Extract the (X, Y) coordinate from the center of the cell holding the provided text.  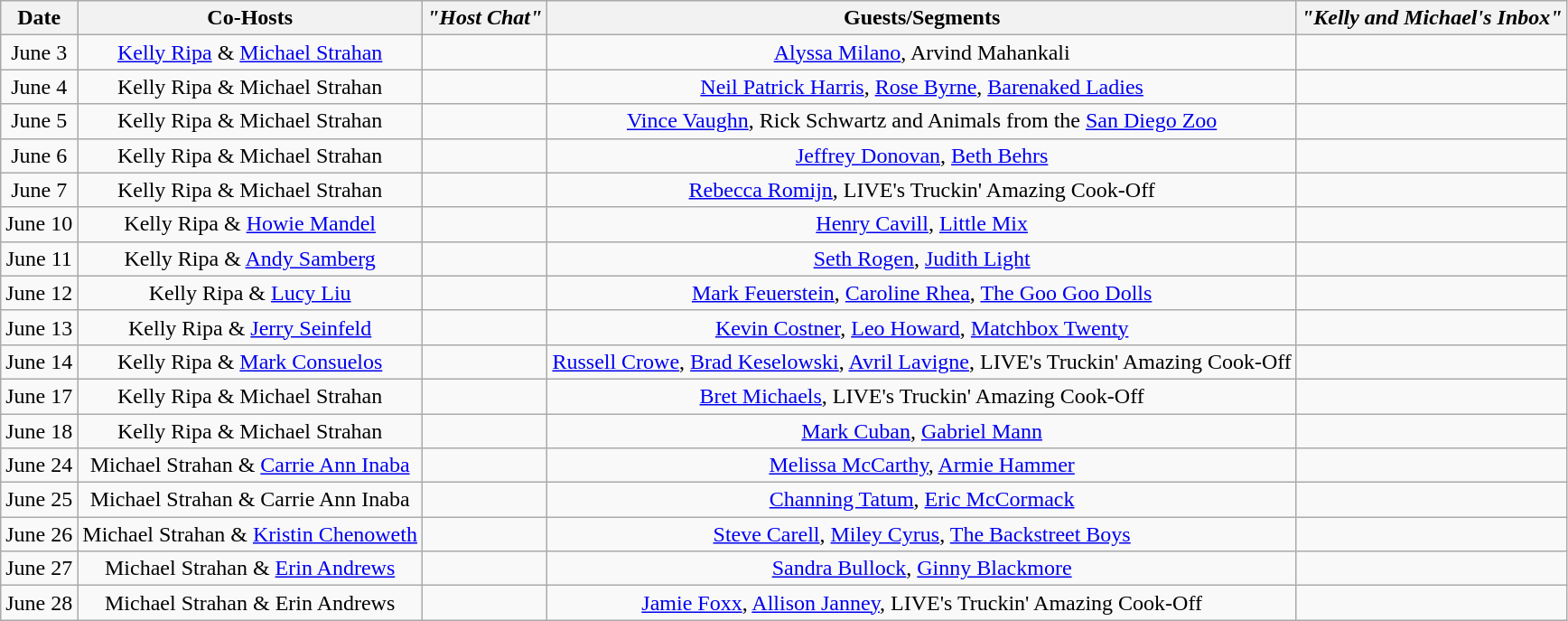
June 17 (40, 396)
June 24 (40, 466)
June 27 (40, 569)
"Kelly and Michael's Inbox" (1432, 18)
Kelly Ripa & Andy Samberg (250, 259)
Kelly Ripa & Jerry Seinfeld (250, 327)
Steve Carell, Miley Cyrus, The Backstreet Boys (921, 534)
June 18 (40, 431)
Seth Rogen, Judith Light (921, 259)
"Host Chat" (484, 18)
Henry Cavill, Little Mix (921, 224)
Mark Cuban, Gabriel Mann (921, 431)
Jeffrey Donovan, Beth Behrs (921, 155)
June 10 (40, 224)
June 7 (40, 190)
Kelly Ripa & Mark Consuelos (250, 362)
Kelly Ripa & Lucy Liu (250, 293)
June 3 (40, 52)
Michael Strahan & Kristin Chenoweth (250, 534)
June 11 (40, 259)
Jamie Foxx, Allison Janney, LIVE's Truckin' Amazing Cook-Off (921, 603)
Neil Patrick Harris, Rose Byrne, Barenaked Ladies (921, 87)
Channing Tatum, Eric McCormack (921, 500)
Bret Michaels, LIVE's Truckin' Amazing Cook-Off (921, 396)
Vince Vaughn, Rick Schwartz and Animals from the San Diego Zoo (921, 121)
June 12 (40, 293)
Sandra Bullock, Ginny Blackmore (921, 569)
June 6 (40, 155)
Alyssa Milano, Arvind Mahankali (921, 52)
Rebecca Romijn, LIVE's Truckin' Amazing Cook-Off (921, 190)
June 14 (40, 362)
June 25 (40, 500)
June 4 (40, 87)
June 13 (40, 327)
Mark Feuerstein, Caroline Rhea, The Goo Goo Dolls (921, 293)
Russell Crowe, Brad Keselowski, Avril Lavigne, LIVE's Truckin' Amazing Cook-Off (921, 362)
June 5 (40, 121)
June 26 (40, 534)
Kevin Costner, Leo Howard, Matchbox Twenty (921, 327)
Kelly Ripa & Howie Mandel (250, 224)
Guests/Segments (921, 18)
Melissa McCarthy, Armie Hammer (921, 466)
June 28 (40, 603)
Date (40, 18)
Co-Hosts (250, 18)
